Capture the cell that displays the provided text and extract its [x, y] central coordinate. 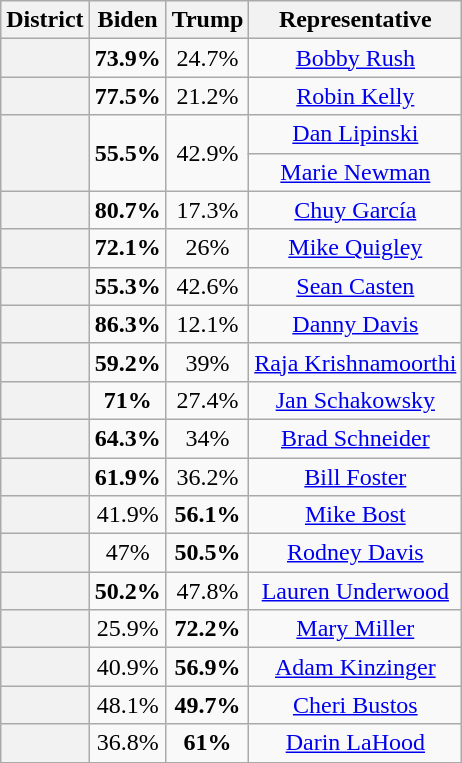
Mary Miller [356, 629]
72.2% [208, 629]
Bill Foster [356, 477]
Bobby Rush [356, 58]
Danny Davis [356, 324]
59.2% [128, 362]
42.9% [208, 153]
Adam Kinzinger [356, 667]
40.9% [128, 667]
Marie Newman [356, 172]
Representative [356, 20]
Biden [128, 20]
73.9% [128, 58]
Trump [208, 20]
17.3% [208, 210]
42.6% [208, 286]
Raja Krishnamoorthi [356, 362]
61% [208, 743]
77.5% [128, 96]
61.9% [128, 477]
Darin LaHood [356, 743]
80.7% [128, 210]
71% [128, 400]
47.8% [208, 591]
24.7% [208, 58]
26% [208, 248]
25.9% [128, 629]
12.1% [208, 324]
48.1% [128, 705]
Chuy García [356, 210]
56.9% [208, 667]
Mike Bost [356, 515]
21.2% [208, 96]
86.3% [128, 324]
Brad Schneider [356, 438]
34% [208, 438]
50.5% [208, 553]
64.3% [128, 438]
55.3% [128, 286]
Jan Schakowsky [356, 400]
Dan Lipinski [356, 134]
36.2% [208, 477]
50.2% [128, 591]
27.4% [208, 400]
72.1% [128, 248]
Cheri Bustos [356, 705]
39% [208, 362]
Lauren Underwood [356, 591]
41.9% [128, 515]
District [45, 20]
47% [128, 553]
Sean Casten [356, 286]
Robin Kelly [356, 96]
Mike Quigley [356, 248]
49.7% [208, 705]
36.8% [128, 743]
Rodney Davis [356, 553]
56.1% [208, 515]
55.5% [128, 153]
